Locate the cell with the specified text and output its [X, Y] center coordinate. 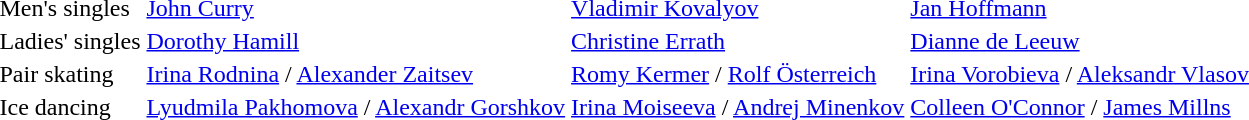
Dorothy Hamill [356, 41]
Romy Kermer / Rolf Österreich [738, 74]
Christine Errath [738, 41]
Irina Rodnina / Alexander Zaitsev [356, 74]
